Locate the cell with the specified text and output its (X, Y) center coordinate. 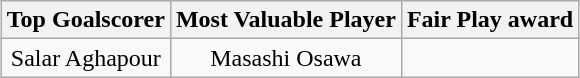
Top Goalscorer (86, 20)
Salar Aghapour (86, 58)
Most Valuable Player (286, 20)
Masashi Osawa (286, 58)
Fair Play award (490, 20)
